Search for the cell housing the specified text and yield its (x, y) center coordinate. 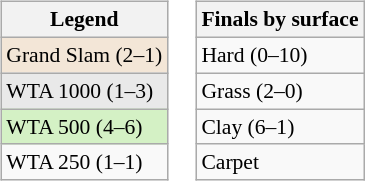
WTA 250 (1–1) (84, 162)
Clay (6–1) (280, 127)
Carpet (280, 162)
Grand Slam (2–1) (84, 55)
WTA 500 (4–6) (84, 127)
Hard (0–10) (280, 55)
Legend (84, 20)
Finals by surface (280, 20)
WTA 1000 (1–3) (84, 91)
Grass (2–0) (280, 91)
